Return the [X, Y] coordinate for the center point of the cell that contains the specified text.  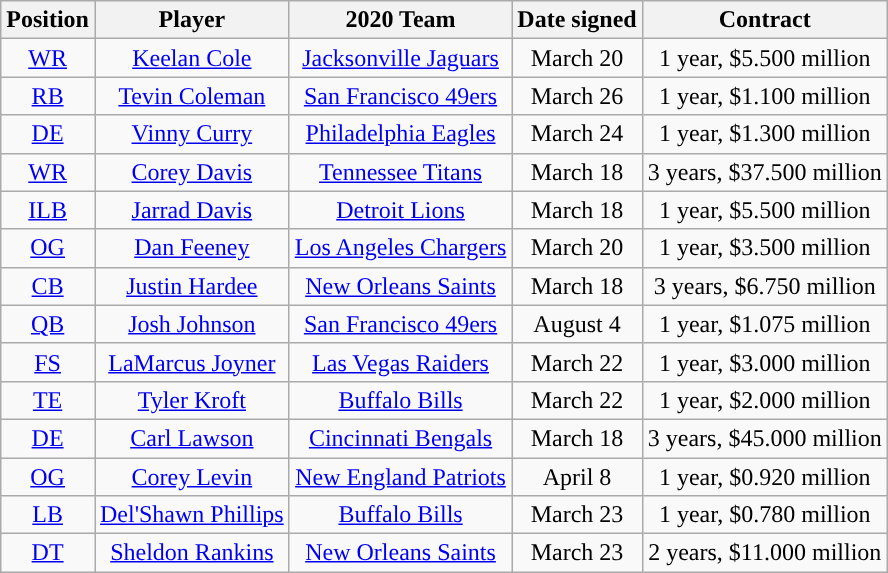
Dan Feeney [192, 248]
2020 Team [400, 20]
Position [48, 20]
1 year, $3.500 million [764, 248]
Date signed [577, 20]
ILB [48, 210]
TE [48, 400]
LB [48, 515]
Las Vegas Raiders [400, 362]
Justin Hardee [192, 286]
1 year, $0.920 million [764, 477]
Detroit Lions [400, 210]
Josh Johnson [192, 324]
Los Angeles Chargers [400, 248]
FS [48, 362]
3 years, $37.500 million [764, 172]
March 26 [577, 96]
1 year, $1.075 million [764, 324]
CB [48, 286]
2 years, $11.000 million [764, 553]
QB [48, 324]
Corey Levin [192, 477]
DT [48, 553]
Contract [764, 20]
New England Patriots [400, 477]
Jacksonville Jaguars [400, 58]
Tyler Kroft [192, 400]
1 year, $3.000 million [764, 362]
1 year, $1.100 million [764, 96]
Philadelphia Eagles [400, 134]
Player [192, 20]
3 years, $6.750 million [764, 286]
1 year, $0.780 million [764, 515]
April 8 [577, 477]
1 year, $2.000 million [764, 400]
Carl Lawson [192, 438]
3 years, $45.000 million [764, 438]
Tennessee Titans [400, 172]
Keelan Cole [192, 58]
Del'Shawn Phillips [192, 515]
August 4 [577, 324]
Cincinnati Bengals [400, 438]
Vinny Curry [192, 134]
Corey Davis [192, 172]
Jarrad Davis [192, 210]
RB [48, 96]
March 24 [577, 134]
1 year, $1.300 million [764, 134]
Tevin Coleman [192, 96]
LaMarcus Joyner [192, 362]
Sheldon Rankins [192, 553]
